Pinpoint the cell where the given text exists, returning its [X, Y] midpoint coordinate. 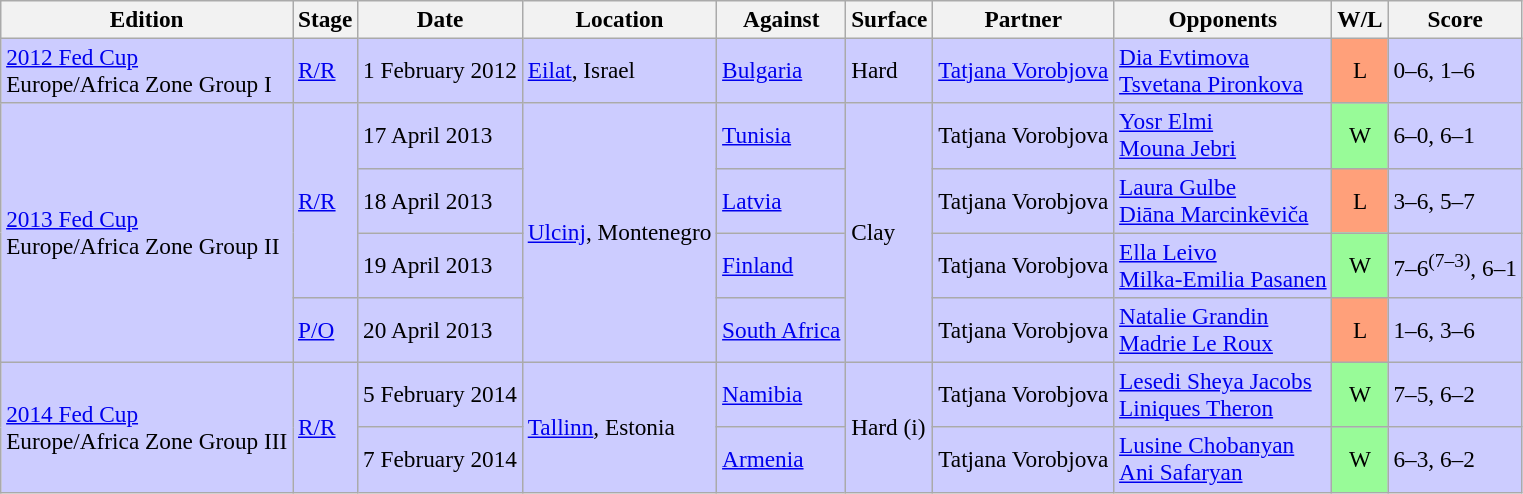
17 April 2013 [440, 136]
7–6(7–3), 6–1 [1455, 264]
Stage [326, 19]
Hard [890, 70]
Edition [147, 19]
Tallinn, Estonia [619, 427]
Yosr Elmi Mouna Jebri [1223, 136]
2013 Fed Cup Europe/Africa Zone Group II [147, 232]
Ulcinj, Montenegro [619, 232]
Lusine Chobanyan Ani Safaryan [1223, 460]
6–0, 6–1 [1455, 136]
Location [619, 19]
Surface [890, 19]
Tunisia [782, 136]
Against [782, 19]
Eilat, Israel [619, 70]
Date [440, 19]
6–3, 6–2 [1455, 460]
5 February 2014 [440, 394]
South Africa [782, 330]
Latvia [782, 200]
2012 Fed Cup Europe/Africa Zone Group I [147, 70]
1–6, 3–6 [1455, 330]
W/L [1360, 19]
Hard (i) [890, 427]
Armenia [782, 460]
Natalie Grandin Madrie Le Roux [1223, 330]
3–6, 5–7 [1455, 200]
7–5, 6–2 [1455, 394]
Opponents [1223, 19]
Partner [1024, 19]
Ella Leivo Milka-Emilia Pasanen [1223, 264]
2014 Fed Cup Europe/Africa Zone Group III [147, 427]
Laura Gulbe Diāna Marcinkēviča [1223, 200]
7 February 2014 [440, 460]
0–6, 1–6 [1455, 70]
19 April 2013 [440, 264]
Score [1455, 19]
Clay [890, 232]
Dia Evtimova Tsvetana Pironkova [1223, 70]
Bulgaria [782, 70]
Finland [782, 264]
Lesedi Sheya Jacobs Liniques Theron [1223, 394]
18 April 2013 [440, 200]
20 April 2013 [440, 330]
Namibia [782, 394]
1 February 2012 [440, 70]
P/O [326, 330]
